Pinpoint the cell where the given text exists, returning its (X, Y) midpoint coordinate. 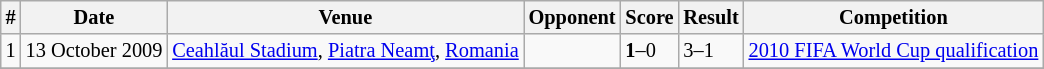
13 October 2009 (94, 51)
Venue (345, 17)
3–1 (710, 51)
1–0 (649, 51)
Score (649, 17)
Date (94, 17)
Ceahlăul Stadium, Piatra Neamţ, Romania (345, 51)
2010 FIFA World Cup qualification (894, 51)
Competition (894, 17)
Result (710, 17)
Opponent (572, 17)
1 (11, 51)
# (11, 17)
